Determine the (X, Y) coordinate at the center of the cell enclosing the given text.  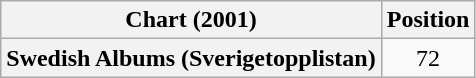
72 (428, 58)
Chart (2001) (191, 20)
Position (428, 20)
Swedish Albums (Sverigetopplistan) (191, 58)
